Detect which cell encompasses the target text, then output its [x, y] center coordinate. 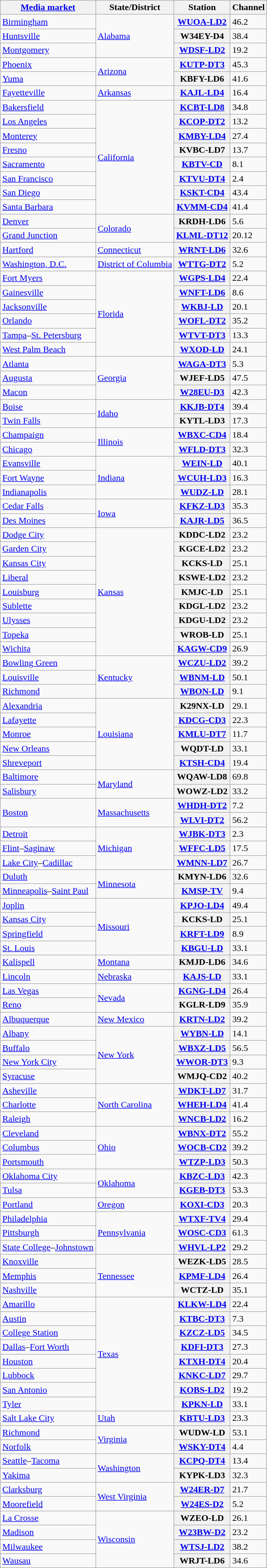
Colorado [135, 228]
Austin [48, 1318]
Joplin [48, 905]
KCBT-LD8 [202, 107]
38.4 [249, 36]
KGLR-LD9 [202, 1005]
WSKY-DT4 [202, 1447]
WXOD-LD [202, 349]
41.6 [249, 79]
KGEB-DT3 [202, 1190]
19.4 [249, 763]
Milwaukee [48, 1547]
5.6 [249, 221]
KTXH-DT4 [202, 1361]
WNCB-LD2 [202, 1119]
Media market [48, 7]
WMNN-LD7 [202, 862]
Flint–Saginaw [48, 848]
Springfield [48, 934]
Augusta [48, 378]
KCOP-DT2 [202, 121]
KBTV-CD [202, 164]
Hartford [48, 250]
13.7 [249, 150]
Texas [135, 1354]
WCUH-LD3 [202, 478]
College Station [48, 1333]
Minneapolis–Saint Paul [48, 891]
Cedar Falls [48, 506]
46.2 [249, 22]
KKJB-DT4 [202, 406]
WJBK-DT3 [202, 834]
WEZK-LD5 [202, 1261]
24.1 [249, 349]
Madison [48, 1532]
Louisiana [135, 734]
WRNT-LD6 [202, 250]
KRTN-LD2 [202, 1019]
Kalispell [48, 962]
Detroit [48, 834]
WBNX-DT2 [202, 1133]
34.5 [249, 1333]
KRDH-LD6 [202, 221]
Las Vegas [48, 991]
27.3 [249, 1347]
Macon [48, 392]
21.7 [249, 1489]
KAJL-LD4 [202, 93]
39.4 [249, 406]
KMYN-LD6 [202, 877]
WDKT-LD7 [202, 1091]
WOSC-CD3 [202, 1233]
Orlando [48, 321]
Los Angeles [48, 121]
WOWZ-LD2 [202, 791]
4.4 [249, 1447]
Massachusetts [135, 812]
WTTG-DT2 [202, 264]
KCPQ-DT4 [202, 1461]
WOCB-CD2 [202, 1148]
Illinois [135, 442]
7.3 [249, 1318]
36.5 [249, 520]
Virginia [135, 1440]
Norfolk [48, 1447]
50.1 [249, 677]
17.3 [249, 421]
Minnesota [135, 884]
W28EU-D3 [202, 392]
KNKC-LD7 [202, 1376]
Alabama [135, 36]
KDFI-DT3 [202, 1347]
WUOA-LD2 [202, 22]
Buffalo [48, 1048]
27.4 [249, 136]
20.3 [249, 1204]
Phoenix [48, 64]
KMBY-LD4 [202, 136]
5.3 [249, 364]
Washington, D.C. [48, 264]
16.2 [249, 1119]
Baltimore [48, 777]
9.3 [249, 1062]
Station [202, 7]
Oklahoma [135, 1183]
Portland [48, 1204]
9.4 [249, 891]
Ohio [135, 1148]
Montana [135, 962]
WBXC-CD4 [202, 435]
California [135, 157]
Monroe [48, 734]
31.7 [249, 1091]
Arizona [135, 72]
Fort Myers [48, 278]
San Diego [48, 193]
KSWE-LD2 [202, 577]
WROB-LD [202, 635]
KDGL-LD2 [202, 606]
Alexandria [48, 706]
West Palm Beach [48, 349]
Twin Falls [48, 421]
State/District [135, 7]
WUDW-LD [202, 1432]
KSKT-CD4 [202, 193]
Connecticut [135, 250]
Lafayette [48, 720]
KPMF-LD4 [202, 1276]
53.3 [249, 1190]
KPKN-LD [202, 1404]
WNFT-LD6 [202, 292]
KMJD-LD6 [202, 962]
Albany [48, 1033]
56.5 [249, 1048]
Wisconsin [135, 1539]
Des Moines [48, 520]
Maryland [135, 784]
56.2 [249, 820]
Louisburg [48, 592]
WWOR-DT3 [202, 1062]
WHDH-DT2 [202, 805]
KPJO-LD4 [202, 905]
Salt Lake City [48, 1418]
13.2 [249, 121]
Georgia [135, 378]
WAGA-DT3 [202, 364]
Yuma [48, 79]
KAJR-LD5 [202, 520]
Albuquerque [48, 1019]
Houston [48, 1361]
Nebraska [135, 976]
Tyler [48, 1404]
Huntsville [48, 36]
13.4 [249, 1461]
29.4 [249, 1219]
Montgomery [48, 50]
Wausau [48, 1561]
23.3 [249, 1418]
Michigan [135, 848]
KBFY-LD6 [202, 79]
KDCG-CD3 [202, 720]
Knoxville [48, 1261]
WZEO-LD [202, 1518]
KDGU-LD2 [202, 620]
Iowa [135, 513]
Arkansas [135, 93]
35.1 [249, 1290]
7.2 [249, 805]
Grand Junction [48, 235]
WBON-LD [202, 692]
33.2 [249, 791]
Nashville [48, 1290]
Kansas [135, 592]
KTBC-DT3 [202, 1318]
Santa Barbara [48, 207]
49.4 [249, 905]
Gainesville [48, 292]
WBNM-LD [202, 677]
Oregon [135, 1204]
WCTZ-LD [202, 1290]
Louisville [48, 677]
Fort Wayne [48, 478]
San Francisco [48, 179]
KMLU-DT7 [202, 734]
35.3 [249, 506]
Liberal [48, 577]
Tennessee [135, 1276]
North Carolina [135, 1105]
16.3 [249, 478]
State College–Johnstown [48, 1247]
WCZU-LD2 [202, 663]
KBZC-LD3 [202, 1176]
29.2 [249, 1247]
WBXZ-LD5 [202, 1048]
Portsmouth [48, 1162]
West Virginia [135, 1496]
Jacksonville [48, 307]
Bowling Green [48, 663]
38.2 [249, 1547]
Bakersfield [48, 107]
50.3 [249, 1162]
Columbus [48, 1148]
Asheville [48, 1091]
18.4 [249, 435]
Tulsa [48, 1190]
KOXI-CD3 [202, 1204]
KGCE-LD2 [202, 549]
Nevada [135, 998]
KBGU-LD [202, 948]
2.3 [249, 834]
District of Columbia [135, 264]
14.1 [249, 1033]
Syracuse [48, 1076]
20.1 [249, 307]
Fresno [48, 150]
KZCZ-LD5 [202, 1333]
WFLD-DT3 [202, 449]
WDSF-LD2 [202, 50]
8.6 [249, 292]
WTXF-TV4 [202, 1219]
St. Louis [48, 948]
11.7 [249, 734]
WOFL-DT2 [202, 321]
Pennsylvania [135, 1233]
Ulysses [48, 620]
8.9 [249, 934]
29.1 [249, 706]
Wichita [48, 649]
WEIN-LD [202, 464]
13.3 [249, 335]
San Antonio [48, 1390]
WQAW-LD8 [202, 777]
45.3 [249, 64]
KAGW-CD9 [202, 649]
Shreveport [48, 763]
Clarksburg [48, 1489]
KAJS-LD [202, 976]
Reno [48, 1005]
Seattle–Tacoma [48, 1461]
WHEH-LD4 [202, 1105]
Yakima [48, 1475]
Evansville [48, 464]
Moorefield [48, 1504]
Amarillo [48, 1304]
KBTU-LD3 [202, 1418]
Champaign [48, 435]
47.5 [249, 378]
KUTP-DT3 [202, 64]
La Crosse [48, 1518]
WMJQ-CD2 [202, 1076]
KVBC-LD7 [202, 150]
Monterey [48, 136]
Dodge City [48, 535]
KMSP-TV [202, 891]
Cleveland [48, 1133]
WTSJ-LD2 [202, 1547]
WRJT-LD6 [202, 1561]
WYBN-LD [202, 1033]
KTSH-CD4 [202, 763]
Birmingham [48, 22]
Lubbock [48, 1376]
8.1 [249, 164]
Indianapolis [48, 492]
55.2 [249, 1133]
2.4 [249, 179]
KYPK-LD3 [202, 1475]
Missouri [135, 927]
Charlotte [48, 1105]
26.7 [249, 862]
Duluth [48, 877]
20.12 [249, 235]
29.7 [249, 1376]
WTVT-DT3 [202, 335]
43.4 [249, 193]
WGPS-LD4 [202, 278]
9.1 [249, 692]
Philadelphia [48, 1219]
KMJC-LD [202, 592]
W34EY-D4 [202, 36]
KYTL-LD3 [202, 421]
Sublette [48, 606]
Tampa–St. Petersburg [48, 335]
KDDC-LD2 [202, 535]
40.2 [249, 1076]
69.8 [249, 777]
Boston [48, 812]
Sacramento [48, 164]
WHVL-LP2 [202, 1247]
WLVI-DT2 [202, 820]
KRFT-LD9 [202, 934]
Washington [135, 1468]
WUDZ-LD [202, 492]
Raleigh [48, 1119]
35.9 [249, 1005]
WJEF-LD5 [202, 378]
17.5 [249, 848]
KGNG-LD4 [202, 991]
Salisbury [48, 791]
53.1 [249, 1432]
20.4 [249, 1361]
Topeka [48, 635]
W24ER-D7 [202, 1489]
26.1 [249, 1518]
Boise [48, 406]
61.3 [249, 1233]
Denver [48, 221]
W23BW-D2 [202, 1532]
KVMM-CD4 [202, 207]
Indiana [135, 478]
New Orleans [48, 748]
Fayetteville [48, 93]
22.3 [249, 720]
34.8 [249, 107]
Lincoln [48, 976]
New Mexico [135, 1019]
16.4 [249, 93]
New York City [48, 1062]
Garden City [48, 549]
28.5 [249, 1261]
Idaho [135, 413]
WKBJ-LD [202, 307]
35.2 [249, 321]
Oklahoma City [48, 1176]
Utah [135, 1418]
Dallas–Fort Worth [48, 1347]
KLKW-LD4 [202, 1304]
WTZP-LD3 [202, 1162]
Channel [249, 7]
Atlanta [48, 364]
Pittsburgh [48, 1233]
New York [135, 1055]
Florida [135, 314]
Lake City–Cadillac [48, 862]
40.1 [249, 464]
KTVU-DT4 [202, 179]
K29NX-LD [202, 706]
KLML-DT12 [202, 235]
26.9 [249, 649]
KOBS-LD2 [202, 1390]
Chicago [48, 449]
WFFC-LD5 [202, 848]
Kentucky [135, 677]
WQDT-LD [202, 748]
W24ES-D2 [202, 1504]
KFKZ-LD3 [202, 506]
Memphis [48, 1276]
28.1 [249, 492]
